Return the [x, y] coordinate for the center point of the cell that contains the specified text.  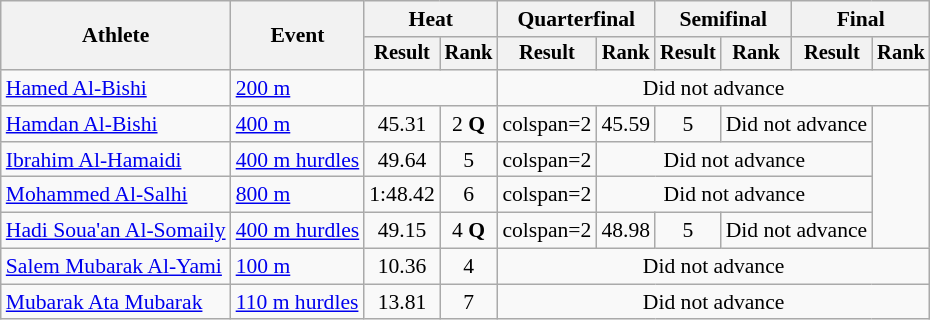
48.98 [626, 231]
110 m hurdles [298, 302]
Hadi Soua'an Al-Somaily [116, 231]
49.15 [402, 231]
1:48.42 [402, 195]
Salem Mubarak Al-Yami [116, 267]
800 m [298, 195]
49.64 [402, 160]
Ibrahim Al-Hamaidi [116, 160]
400 m [298, 124]
10.36 [402, 267]
2 Q [469, 124]
200 m [298, 88]
Hamdan Al-Bishi [116, 124]
6 [469, 195]
Mohammed Al-Salhi [116, 195]
Final [861, 19]
7 [469, 302]
Mubarak Ata Mubarak [116, 302]
45.31 [402, 124]
Hamed Al-Bishi [116, 88]
4 [469, 267]
Heat [430, 19]
Athlete [116, 36]
Semifinal [723, 19]
13.81 [402, 302]
4 Q [469, 231]
45.59 [626, 124]
Event [298, 36]
100 m [298, 267]
Quarterfinal [576, 19]
